Pinpoint the cell where the given text exists, returning its [X, Y] midpoint coordinate. 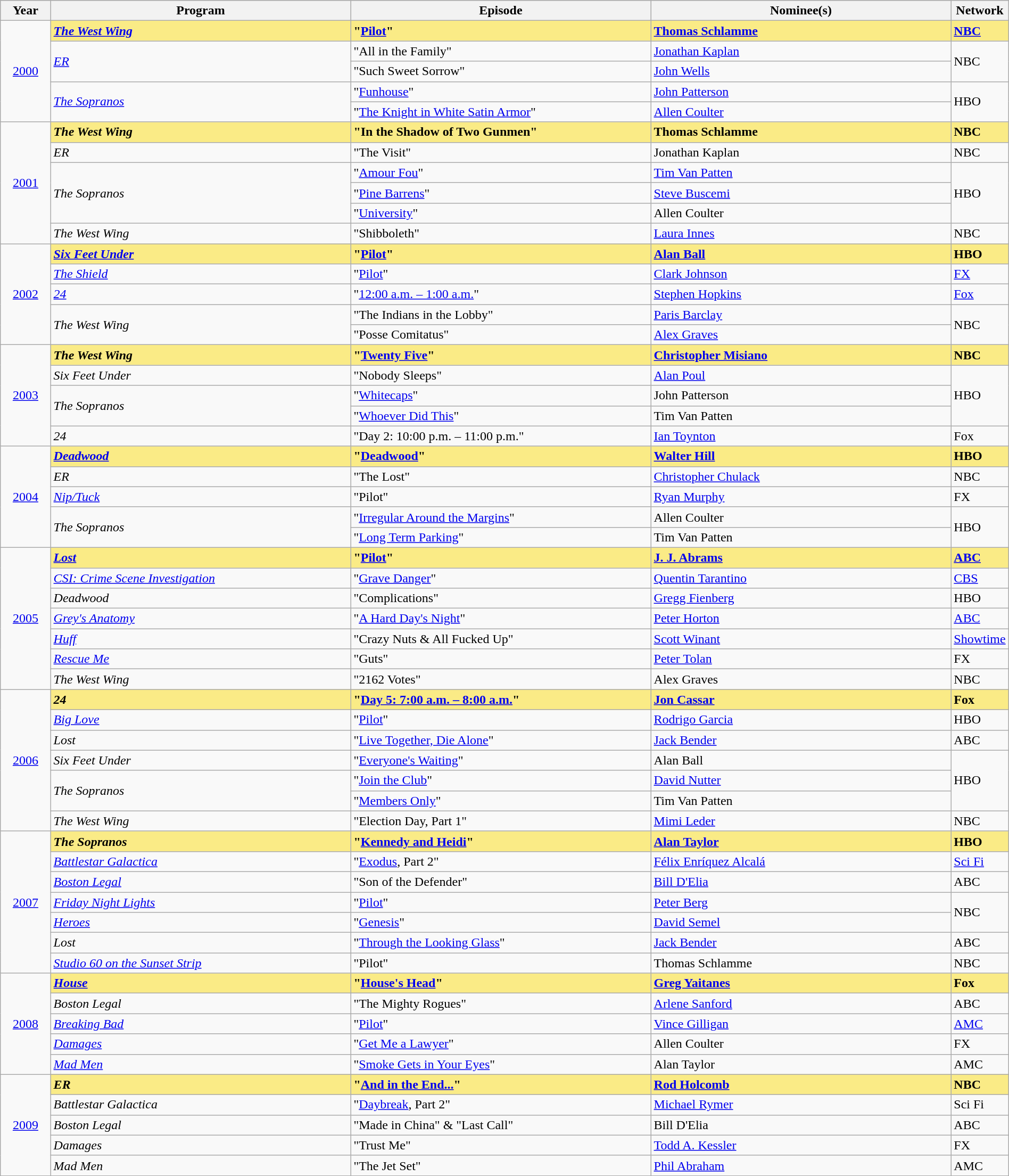
Ryan Murphy [801, 497]
Episode [501, 11]
Paris Barclay [801, 315]
Network [980, 11]
Arlene Sanford [801, 1004]
"Amour Fou" [501, 172]
Greg Yaitanes [801, 983]
"Complications" [501, 598]
"In the Shadow of Two Gunmen" [501, 132]
Laura Innes [801, 233]
Mimi Leder [801, 821]
"The Lost" [501, 476]
2009 [26, 1125]
"12:00 a.m. – 1:00 a.m." [501, 294]
"Members Only" [501, 801]
"House's Head" [501, 983]
Peter Tolan [801, 659]
"Grave Danger" [501, 578]
"Posse Comitatus" [501, 335]
"Exodus, Part 2" [501, 861]
"And in the End..." [501, 1084]
2002 [26, 294]
"A Hard Day's Night" [501, 619]
J. J. Abrams [801, 557]
The Shield [201, 274]
"The Indians in the Lobby" [501, 315]
Studio 60 on the Sunset Strip [201, 963]
"Trust Me" [501, 1145]
2001 [26, 183]
Peter Berg [801, 902]
"Crazy Nuts & All Fucked Up" [501, 639]
Walter Hill [801, 456]
"Smoke Gets in Your Eyes" [501, 1064]
CSI: Crime Scene Investigation [201, 578]
John Wells [801, 71]
Rod Holcomb [801, 1084]
2008 [26, 1024]
"Through the Looking Glass" [501, 943]
"2162 Votes" [501, 679]
Nominee(s) [801, 11]
Christopher Chulack [801, 476]
"The Visit" [501, 152]
"Genesis" [501, 923]
"Funhouse" [501, 92]
"Election Day, Part 1" [501, 821]
Phil Abraham [801, 1165]
Big Love [201, 720]
"Day 5: 7:00 a.m. – 8:00 a.m." [501, 700]
Michael Rymer [801, 1105]
"Whitecaps" [501, 396]
Huff [201, 639]
"Join the Club" [501, 780]
Quentin Tarantino [801, 578]
Showtime [980, 639]
"Such Sweet Sorrow" [501, 71]
"Guts" [501, 659]
Breaking Bad [201, 1024]
"The Mighty Rogues" [501, 1004]
"Son of the Defender" [501, 882]
"The Knight in White Satin Armor" [501, 112]
Peter Horton [801, 619]
"Twenty Five" [501, 355]
"Kennedy and Heidi" [501, 841]
David Semel [801, 923]
2007 [26, 902]
"Daybreak, Part 2" [501, 1105]
2000 [26, 71]
2003 [26, 396]
"Shibboleth" [501, 233]
2005 [26, 618]
"Get Me a Lawyer" [501, 1044]
Steve Buscemi [801, 193]
Rescue Me [201, 659]
Nip/Tuck [201, 497]
"Made in China" & "Last Call" [501, 1125]
Rodrigo Garcia [801, 720]
"Day 2: 10:00 p.m. – 11:00 p.m." [501, 436]
"All in the Family" [501, 51]
Alan Poul [801, 375]
"Irregular Around the Margins" [501, 517]
2006 [26, 760]
Stephen Hopkins [801, 294]
"Live Together, Die Alone" [501, 740]
Friday Night Lights [201, 902]
House [201, 983]
Vince Gilligan [801, 1024]
Grey's Anatomy [201, 619]
Program [201, 11]
Ian Toynton [801, 436]
"The Jet Set" [501, 1165]
Scott Winant [801, 639]
Heroes [201, 923]
Gregg Fienberg [801, 598]
"Everyone's Waiting" [501, 760]
Todd A. Kessler [801, 1145]
2004 [26, 497]
Jon Cassar [801, 700]
"Long Term Parking" [501, 537]
Christopher Misiano [801, 355]
Year [26, 11]
David Nutter [801, 780]
Félix Enríquez Alcalá [801, 861]
"Pine Barrens" [501, 193]
"University" [501, 213]
CBS [980, 578]
Clark Johnson [801, 274]
"Nobody Sleeps" [501, 375]
"Whoever Did This" [501, 416]
"Deadwood" [501, 456]
